Output the [x, y] coordinate of the center of the cell containing the given text.  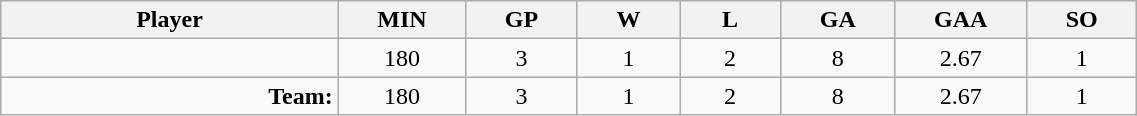
MIN [402, 20]
Team: [170, 96]
Player [170, 20]
W [628, 20]
L [730, 20]
GAA [961, 20]
GA [838, 20]
GP [522, 20]
SO [1081, 20]
